Capture the cell that displays the provided text and extract its [X, Y] central coordinate. 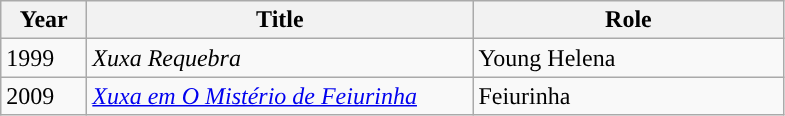
Feiurinha [628, 96]
2009 [44, 96]
Xuxa em O Mistério de Feiurinha [280, 96]
Title [280, 20]
Role [628, 20]
Year [44, 20]
1999 [44, 58]
Young Helena [628, 58]
Xuxa Requebra [280, 58]
